Output the (x, y) coordinate of the center of the cell containing the given text.  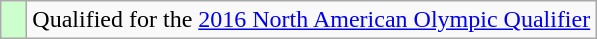
Qualified for the 2016 North American Olympic Qualifier (312, 20)
